From the cell containing the given text, extract its center point as (x, y) coordinate. 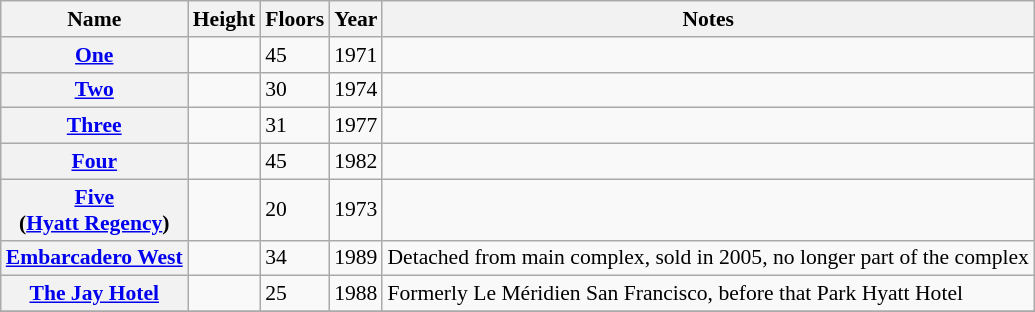
Floors (294, 19)
1973 (356, 210)
Notes (708, 19)
Embarcadero West (94, 258)
Formerly Le Méridien San Francisco, before that Park Hyatt Hotel (708, 294)
One (94, 55)
1974 (356, 90)
Four (94, 162)
1989 (356, 258)
1977 (356, 126)
Name (94, 19)
The Jay Hotel (94, 294)
Detached from main complex, sold in 2005, no longer part of the complex (708, 258)
Two (94, 90)
20 (294, 210)
1988 (356, 294)
34 (294, 258)
Year (356, 19)
Height (224, 19)
30 (294, 90)
1971 (356, 55)
Five(Hyatt Regency) (94, 210)
1982 (356, 162)
Three (94, 126)
31 (294, 126)
25 (294, 294)
